Scan for the cell matching the given text and deliver its [X, Y] coordinate at center. 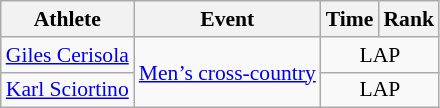
Event [228, 19]
Men’s cross-country [228, 72]
Karl Sciortino [68, 90]
Time [350, 19]
Athlete [68, 19]
Giles Cerisola [68, 55]
Rank [408, 19]
